Pinpoint the cell where the given text exists, returning its [x, y] midpoint coordinate. 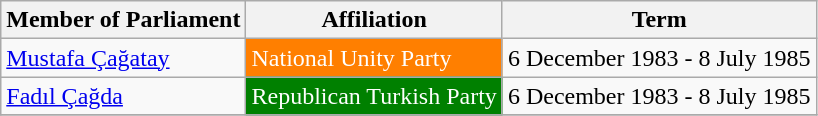
Fadıl Çağda [124, 96]
Republican Turkish Party [374, 96]
Affiliation [374, 20]
National Unity Party [374, 58]
Member of Parliament [124, 20]
Term [659, 20]
Mustafa Çağatay [124, 58]
